Return the (X, Y) coordinate for the center point of the cell that contains the specified text.  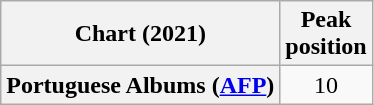
Chart (2021) (140, 34)
Peakposition (326, 34)
Portuguese Albums (AFP) (140, 85)
10 (326, 85)
